From the cell containing the given text, extract its center point as [X, Y] coordinate. 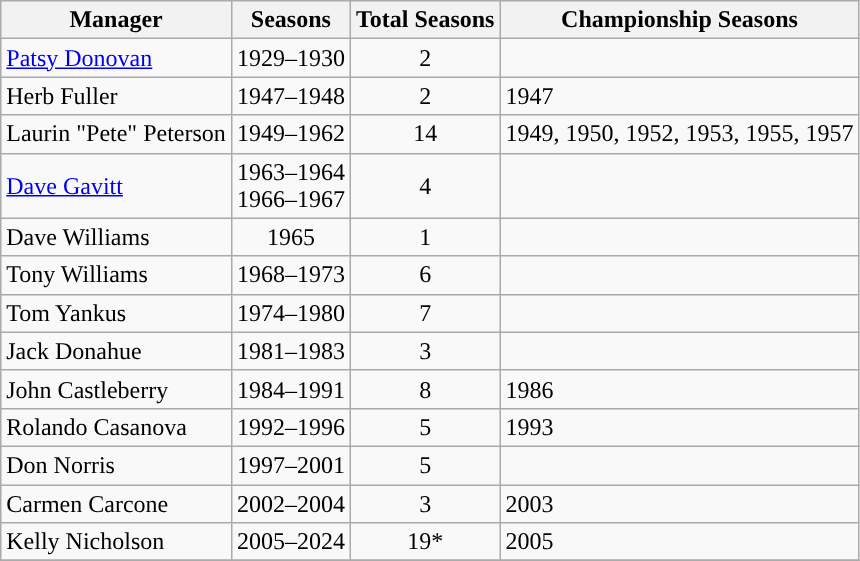
2003 [680, 503]
2005 [680, 542]
Tony Williams [116, 275]
4 [425, 186]
Tom Yankus [116, 313]
1949, 1950, 1952, 1953, 1955, 1957 [680, 134]
Kelly Nicholson [116, 542]
8 [425, 389]
Seasons [290, 20]
1947–1948 [290, 96]
1968–1973 [290, 275]
John Castleberry [116, 389]
Patsy Donovan [116, 58]
1986 [680, 389]
Carmen Carcone [116, 503]
1929–1930 [290, 58]
1992–1996 [290, 427]
2005–2024 [290, 542]
1949–1962 [290, 134]
19* [425, 542]
Don Norris [116, 465]
6 [425, 275]
1947 [680, 96]
Total Seasons [425, 20]
Jack Donahue [116, 351]
1997–2001 [290, 465]
Laurin "Pete" Peterson [116, 134]
1 [425, 237]
Herb Fuller [116, 96]
1965 [290, 237]
14 [425, 134]
Rolando Casanova [116, 427]
Championship Seasons [680, 20]
2002–2004 [290, 503]
1993 [680, 427]
1984–1991 [290, 389]
Manager [116, 20]
1981–1983 [290, 351]
Dave Williams [116, 237]
1974–1980 [290, 313]
7 [425, 313]
Dave Gavitt [116, 186]
1963–19641966–1967 [290, 186]
